Output the [X, Y] coordinate of the center of the cell containing the given text.  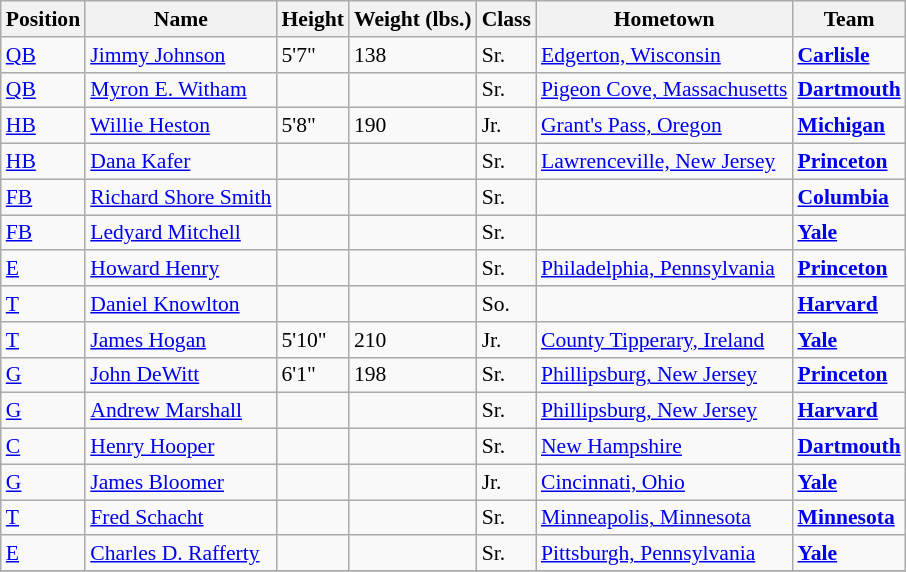
5'8" [312, 126]
Ledyard Mitchell [180, 233]
John DeWitt [180, 375]
Fred Schacht [180, 518]
Richard Shore Smith [180, 197]
New Hampshire [664, 447]
Position [43, 19]
Philadelphia, Pennsylvania [664, 269]
5'10" [312, 340]
County Tipperary, Ireland [664, 340]
Lawrenceville, New Jersey [664, 162]
Pigeon Cove, Massachusetts [664, 90]
Dana Kafer [180, 162]
Columbia [848, 197]
Carlisle [848, 55]
C [43, 447]
Hometown [664, 19]
210 [413, 340]
Weight (lbs.) [413, 19]
Daniel Knowlton [180, 304]
Grant's Pass, Oregon [664, 126]
Andrew Marshall [180, 411]
Team [848, 19]
Howard Henry [180, 269]
Name [180, 19]
Charles D. Rafferty [180, 554]
Jimmy Johnson [180, 55]
Cincinnati, Ohio [664, 482]
Pittsburgh, Pennsylvania [664, 554]
Minneapolis, Minnesota [664, 518]
Myron E. Witham [180, 90]
Willie Heston [180, 126]
138 [413, 55]
Edgerton, Wisconsin [664, 55]
Class [506, 19]
So. [506, 304]
Height [312, 19]
5'7" [312, 55]
190 [413, 126]
Minnesota [848, 518]
Henry Hooper [180, 447]
James Bloomer [180, 482]
Michigan [848, 126]
198 [413, 375]
James Hogan [180, 340]
6'1" [312, 375]
